Provide the (x, y) coordinate of the cell's center where the given text is located.  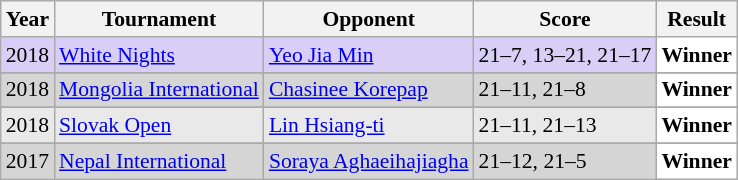
Tournament (159, 19)
21–12, 21–5 (566, 162)
Nepal International (159, 162)
Yeo Jia Min (369, 55)
Mongolia International (159, 90)
Lin Hsiang-ti (369, 126)
Soraya Aghaeihajiagha (369, 162)
21–11, 21–8 (566, 90)
2017 (28, 162)
21–7, 13–21, 21–17 (566, 55)
Slovak Open (159, 126)
21–11, 21–13 (566, 126)
White Nights (159, 55)
Result (696, 19)
Year (28, 19)
Opponent (369, 19)
Chasinee Korepap (369, 90)
Score (566, 19)
